Identify which cell holds the provided text, then report its (X, Y) central coordinate. 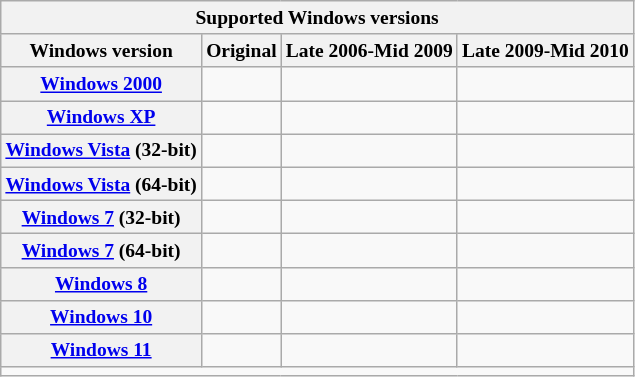
Late 2009-Mid 2010 (545, 50)
Windows version (102, 50)
Windows 7 (64-bit) (102, 250)
Windows Vista (64-bit) (102, 184)
Windows XP (102, 118)
Windows 8 (102, 284)
Windows 7 (32-bit) (102, 216)
Supported Windows versions (318, 18)
Windows 10 (102, 316)
Windows 11 (102, 350)
Windows Vista (32-bit) (102, 150)
Late 2006-Mid 2009 (369, 50)
Windows 2000 (102, 84)
Original (241, 50)
